Find where the given text appears and provide that cell's center as [x, y] coordinate. 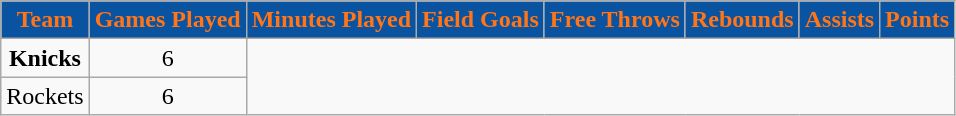
Games Played [168, 20]
Points [918, 20]
Rockets [45, 96]
Minutes Played [331, 20]
Assists [839, 20]
Field Goals [481, 20]
Knicks [45, 58]
Team [45, 20]
Rebounds [742, 20]
Free Throws [614, 20]
